Determine the (X, Y) coordinate at the center of the cell enclosing the given text.  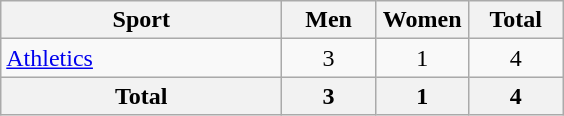
Athletics (142, 58)
Men (329, 20)
Sport (142, 20)
Women (422, 20)
